Return the [x, y] coordinate for the center point of the cell that contains the specified text.  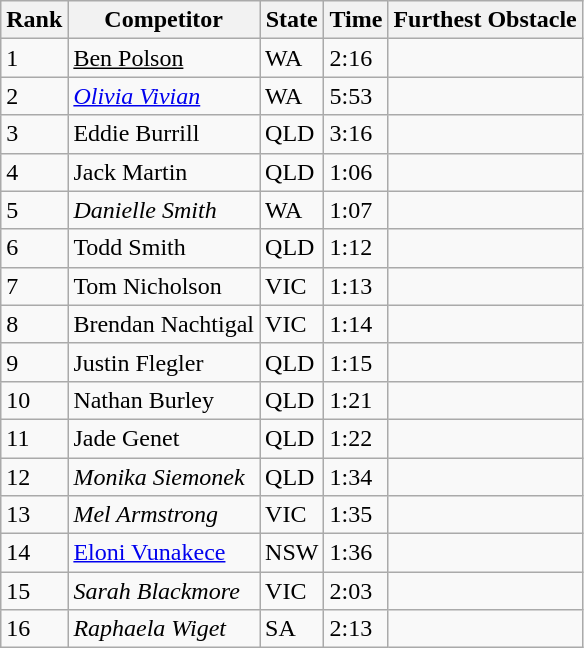
Time [356, 20]
Jack Martin [164, 172]
3 [34, 134]
1 [34, 58]
6 [34, 248]
3:16 [356, 134]
Raphaela Wiget [164, 629]
1:06 [356, 172]
4 [34, 172]
5 [34, 210]
1:36 [356, 553]
Mel Armstrong [164, 515]
13 [34, 515]
Justin Flegler [164, 362]
1:14 [356, 324]
9 [34, 362]
State [292, 20]
8 [34, 324]
1:12 [356, 248]
Brendan Nachtigal [164, 324]
NSW [292, 553]
Ben Polson [164, 58]
1:07 [356, 210]
2:16 [356, 58]
16 [34, 629]
Furthest Obstacle [485, 20]
1:21 [356, 400]
1:13 [356, 286]
12 [34, 477]
Olivia Vivian [164, 96]
Danielle Smith [164, 210]
1:35 [356, 515]
15 [34, 591]
Eloni Vunakece [164, 553]
Rank [34, 20]
Jade Genet [164, 438]
Sarah Blackmore [164, 591]
14 [34, 553]
5:53 [356, 96]
1:34 [356, 477]
Todd Smith [164, 248]
1:15 [356, 362]
Tom Nicholson [164, 286]
SA [292, 629]
Nathan Burley [164, 400]
Monika Siemonek [164, 477]
Eddie Burrill [164, 134]
7 [34, 286]
2:03 [356, 591]
1:22 [356, 438]
Competitor [164, 20]
2 [34, 96]
10 [34, 400]
2:13 [356, 629]
11 [34, 438]
